Search for the cell housing the specified text and yield its (X, Y) center coordinate. 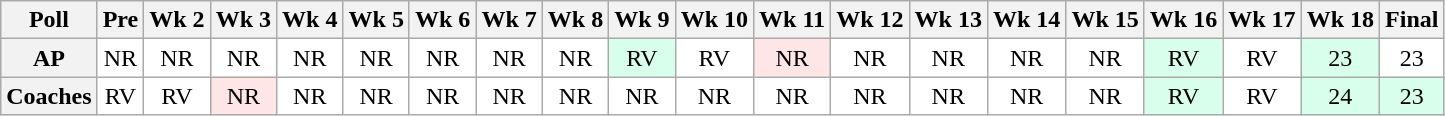
Coaches (49, 96)
24 (1340, 96)
Wk 14 (1026, 20)
Wk 6 (442, 20)
Wk 17 (1262, 20)
Wk 10 (714, 20)
Poll (49, 20)
Pre (120, 20)
Wk 2 (177, 20)
AP (49, 58)
Wk 7 (509, 20)
Wk 5 (376, 20)
Wk 12 (870, 20)
Wk 11 (792, 20)
Wk 16 (1183, 20)
Wk 8 (575, 20)
Wk 9 (642, 20)
Wk 15 (1105, 20)
Wk 3 (243, 20)
Final (1412, 20)
Wk 13 (948, 20)
Wk 18 (1340, 20)
Wk 4 (310, 20)
